Pinpoint the cell where the given text exists, returning its [X, Y] midpoint coordinate. 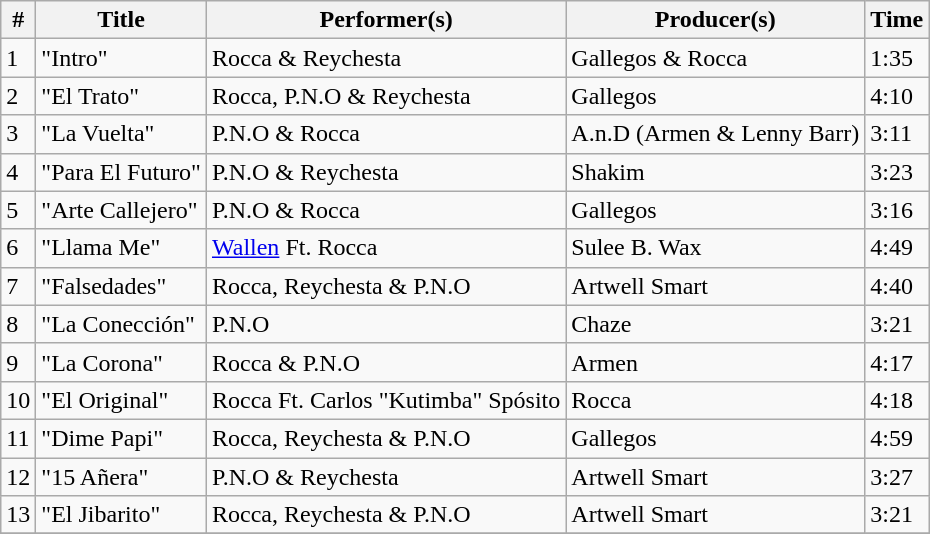
Armen [716, 362]
3:23 [897, 172]
Gallegos & Rocca [716, 58]
Performer(s) [386, 20]
3 [18, 134]
"El Jibarito" [122, 515]
3:11 [897, 134]
13 [18, 515]
Rocca, P.N.O & Reychesta [386, 96]
"Llama Me" [122, 248]
"La Conección" [122, 324]
"Dime Papi" [122, 438]
4:59 [897, 438]
1:35 [897, 58]
Shakim [716, 172]
4:18 [897, 400]
7 [18, 286]
Rocca & P.N.O [386, 362]
"Falsedades" [122, 286]
P.N.O [386, 324]
11 [18, 438]
5 [18, 210]
4:17 [897, 362]
Chaze [716, 324]
1 [18, 58]
"Intro" [122, 58]
"El Trato" [122, 96]
Time [897, 20]
"15 Añera" [122, 477]
9 [18, 362]
"La Vuelta" [122, 134]
Rocca [716, 400]
4:40 [897, 286]
2 [18, 96]
"La Corona" [122, 362]
8 [18, 324]
3:27 [897, 477]
10 [18, 400]
12 [18, 477]
Producer(s) [716, 20]
3:16 [897, 210]
"Para El Futuro" [122, 172]
Wallen Ft. Rocca [386, 248]
Rocca & Reychesta [386, 58]
Sulee B. Wax [716, 248]
Rocca Ft. Carlos "Kutimba" Spósito [386, 400]
4:49 [897, 248]
"El Original" [122, 400]
# [18, 20]
4:10 [897, 96]
Title [122, 20]
6 [18, 248]
"Arte Callejero" [122, 210]
4 [18, 172]
A.n.D (Armen & Lenny Barr) [716, 134]
